Identify which cell holds the provided text, then report its [x, y] central coordinate. 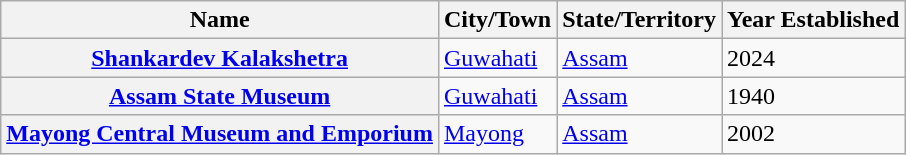
Name [220, 20]
2002 [814, 134]
Shankardev Kalakshetra [220, 58]
Mayong Central Museum and Emporium [220, 134]
City/Town [497, 20]
Mayong [497, 134]
Year Established [814, 20]
2024 [814, 58]
1940 [814, 96]
Assam State Museum [220, 96]
State/Territory [640, 20]
